Pinpoint the cell where the given text exists, returning its [x, y] midpoint coordinate. 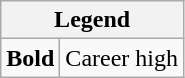
Career high [122, 58]
Bold [30, 58]
Legend [92, 20]
